Return (X, Y) of the center of cell containing provided text 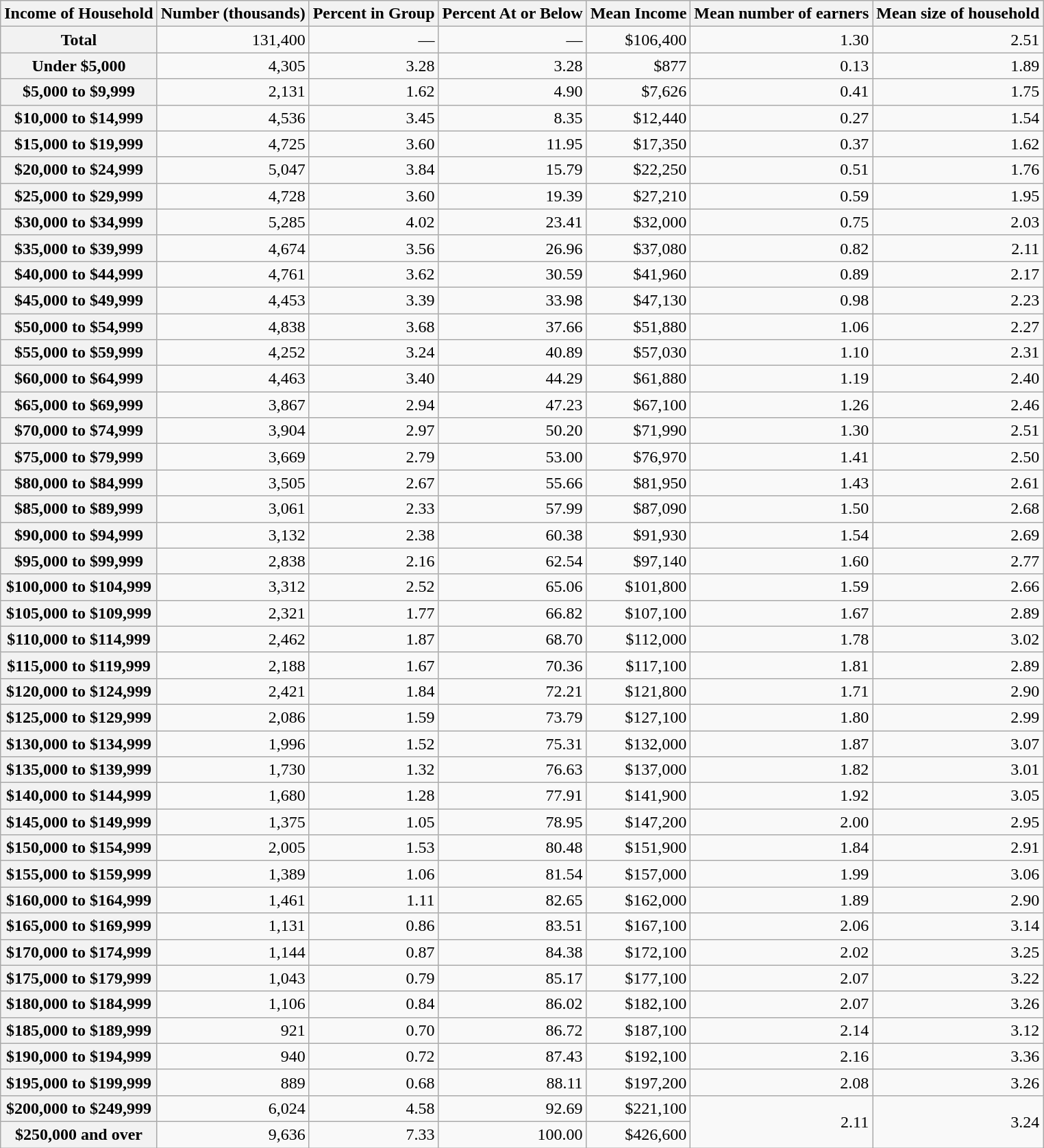
75.31 (512, 743)
Percent At or Below (512, 14)
3.62 (374, 274)
2.94 (374, 405)
81.54 (512, 874)
1,144 (233, 952)
2.14 (782, 1030)
$132,000 (638, 743)
$140,000 to $144,999 (79, 796)
$135,000 to $139,999 (79, 770)
1.82 (782, 770)
3.45 (374, 118)
$170,000 to $174,999 (79, 952)
85.17 (512, 978)
1.19 (782, 379)
1.41 (782, 457)
86.72 (512, 1030)
$157,000 (638, 874)
$40,000 to $44,999 (79, 274)
1.81 (782, 665)
7.33 (374, 1134)
$877 (638, 66)
$105,000 to $109,999 (79, 613)
$100,000 to $104,999 (79, 587)
Mean Income (638, 14)
0.70 (374, 1030)
$121,800 (638, 691)
$61,880 (638, 379)
33.98 (512, 300)
1.77 (374, 613)
$195,000 to $199,999 (79, 1082)
100.00 (512, 1134)
2,838 (233, 561)
$221,100 (638, 1108)
$10,000 to $14,999 (79, 118)
2.38 (374, 535)
2.40 (958, 379)
$41,960 (638, 274)
72.21 (512, 691)
$97,140 (638, 561)
$5,000 to $9,999 (79, 92)
$182,100 (638, 1004)
2.02 (782, 952)
2.67 (374, 483)
$117,100 (638, 665)
87.43 (512, 1056)
0.86 (374, 926)
92.69 (512, 1108)
$192,100 (638, 1056)
$60,000 to $64,999 (79, 379)
53.00 (512, 457)
$87,090 (638, 509)
0.75 (782, 222)
88.11 (512, 1082)
$37,080 (638, 248)
$71,990 (638, 431)
1.80 (782, 717)
$167,100 (638, 926)
73.79 (512, 717)
3,904 (233, 431)
0.72 (374, 1056)
0.89 (782, 274)
$27,210 (638, 196)
2.27 (958, 327)
2.61 (958, 483)
4,536 (233, 118)
2.97 (374, 431)
3.84 (374, 170)
$150,000 to $154,999 (79, 848)
0.27 (782, 118)
131,400 (233, 40)
40.89 (512, 353)
2.66 (958, 587)
$22,250 (638, 170)
80.48 (512, 848)
4,838 (233, 327)
2.91 (958, 848)
$65,000 to $69,999 (79, 405)
1.32 (374, 770)
$115,000 to $119,999 (79, 665)
3,132 (233, 535)
Under $5,000 (79, 66)
Income of Household (79, 14)
57.99 (512, 509)
5,047 (233, 170)
$25,000 to $29,999 (79, 196)
0.84 (374, 1004)
$200,000 to $249,999 (79, 1108)
1.71 (782, 691)
$75,000 to $79,999 (79, 457)
1.43 (782, 483)
19.39 (512, 196)
3.07 (958, 743)
84.38 (512, 952)
1.78 (782, 639)
2.95 (958, 822)
76.63 (512, 770)
1.92 (782, 796)
1,730 (233, 770)
4,463 (233, 379)
$17,350 (638, 144)
3.14 (958, 926)
889 (233, 1082)
47.23 (512, 405)
$172,100 (638, 952)
$70,000 to $74,999 (79, 431)
3.12 (958, 1030)
$101,800 (638, 587)
2,005 (233, 848)
$30,000 to $34,999 (79, 222)
$57,030 (638, 353)
$137,000 (638, 770)
$91,930 (638, 535)
0.82 (782, 248)
Number (thousands) (233, 14)
0.98 (782, 300)
2.46 (958, 405)
9,636 (233, 1134)
2,086 (233, 717)
77.91 (512, 796)
1.26 (782, 405)
3,867 (233, 405)
2.06 (782, 926)
$426,600 (638, 1134)
$141,900 (638, 796)
1,996 (233, 743)
$197,200 (638, 1082)
4,674 (233, 248)
78.95 (512, 822)
1,106 (233, 1004)
$162,000 (638, 900)
30.59 (512, 274)
83.51 (512, 926)
$50,000 to $54,999 (79, 327)
2.33 (374, 509)
60.38 (512, 535)
2,131 (233, 92)
$177,100 (638, 978)
$45,000 to $49,999 (79, 300)
3.56 (374, 248)
$110,000 to $114,999 (79, 639)
0.41 (782, 92)
2.00 (782, 822)
$125,000 to $129,999 (79, 717)
3.22 (958, 978)
$81,950 (638, 483)
$130,000 to $134,999 (79, 743)
1.75 (958, 92)
3,505 (233, 483)
$95,000 to $99,999 (79, 561)
1.52 (374, 743)
1,131 (233, 926)
55.66 (512, 483)
0.68 (374, 1082)
4.58 (374, 1108)
1.50 (782, 509)
$76,970 (638, 457)
Total (79, 40)
11.95 (512, 144)
86.02 (512, 1004)
2,321 (233, 613)
1.05 (374, 822)
$165,000 to $169,999 (79, 926)
3.40 (374, 379)
65.06 (512, 587)
68.70 (512, 639)
4,305 (233, 66)
$32,000 (638, 222)
2.77 (958, 561)
2.69 (958, 535)
1,375 (233, 822)
0.51 (782, 170)
44.29 (512, 379)
940 (233, 1056)
1.99 (782, 874)
66.82 (512, 613)
6,024 (233, 1108)
3.39 (374, 300)
$85,000 to $89,999 (79, 509)
$190,000 to $194,999 (79, 1056)
2,462 (233, 639)
1.28 (374, 796)
$250,000 and over (79, 1134)
82.65 (512, 900)
0.13 (782, 66)
26.96 (512, 248)
2.99 (958, 717)
4,728 (233, 196)
2.79 (374, 457)
0.37 (782, 144)
0.87 (374, 952)
3.01 (958, 770)
$147,200 (638, 822)
$120,000 to $124,999 (79, 691)
0.59 (782, 196)
3.68 (374, 327)
$47,130 (638, 300)
2.68 (958, 509)
3.02 (958, 639)
$145,000 to $149,999 (79, 822)
3.25 (958, 952)
$67,100 (638, 405)
$80,000 to $84,999 (79, 483)
2.23 (958, 300)
1,389 (233, 874)
$15,000 to $19,999 (79, 144)
50.20 (512, 431)
$112,000 (638, 639)
921 (233, 1030)
$187,100 (638, 1030)
3.05 (958, 796)
2.52 (374, 587)
$106,400 (638, 40)
4,725 (233, 144)
4,761 (233, 274)
1,043 (233, 978)
1.95 (958, 196)
$151,900 (638, 848)
1.11 (374, 900)
4,453 (233, 300)
23.41 (512, 222)
$127,100 (638, 717)
1.60 (782, 561)
2,188 (233, 665)
2.03 (958, 222)
1.76 (958, 170)
$160,000 to $164,999 (79, 900)
70.36 (512, 665)
$155,000 to $159,999 (79, 874)
15.79 (512, 170)
2.08 (782, 1082)
4.90 (512, 92)
3,669 (233, 457)
$7,626 (638, 92)
$107,100 (638, 613)
Percent in Group (374, 14)
1.10 (782, 353)
3.36 (958, 1056)
2.50 (958, 457)
1.53 (374, 848)
1,680 (233, 796)
37.66 (512, 327)
2.17 (958, 274)
3,061 (233, 509)
3.06 (958, 874)
$185,000 to $189,999 (79, 1030)
$20,000 to $24,999 (79, 170)
2.31 (958, 353)
$90,000 to $94,999 (79, 535)
$12,440 (638, 118)
2,421 (233, 691)
$51,880 (638, 327)
4,252 (233, 353)
4.02 (374, 222)
62.54 (512, 561)
5,285 (233, 222)
$55,000 to $59,999 (79, 353)
0.79 (374, 978)
1,461 (233, 900)
Mean number of earners (782, 14)
$175,000 to $179,999 (79, 978)
$35,000 to $39,999 (79, 248)
Mean size of household (958, 14)
8.35 (512, 118)
3,312 (233, 587)
$180,000 to $184,999 (79, 1004)
